Identify which cell holds the provided text, then report its [x, y] central coordinate. 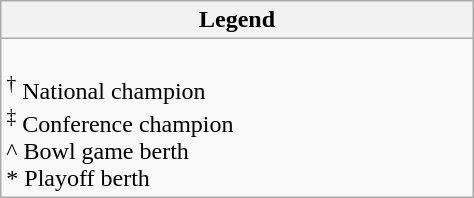
Legend [237, 20]
† National champion ‡ Conference champion ^ Bowl game berth * Playoff berth [237, 118]
